Detect which cell encompasses the target text, then output its (x, y) center coordinate. 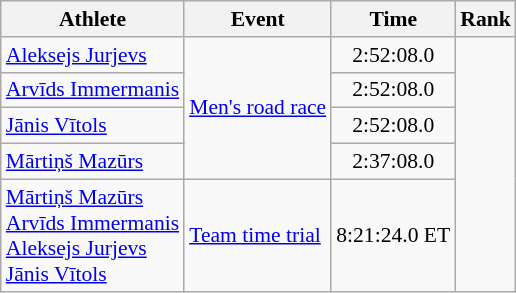
Jānis Vītols (92, 126)
Arvīds Immermanis (92, 90)
Mārtiņš MazūrsArvīds ImmermanisAleksejs JurjevsJānis Vītols (92, 235)
Rank (486, 19)
Time (393, 19)
8:21:24.0 ET (393, 235)
Mārtiņš Mazūrs (92, 162)
Team time trial (258, 235)
Athlete (92, 19)
Event (258, 19)
Aleksejs Jurjevs (92, 55)
Men's road race (258, 108)
2:37:08.0 (393, 162)
